Locate the cell with the specified text and output its (x, y) center coordinate. 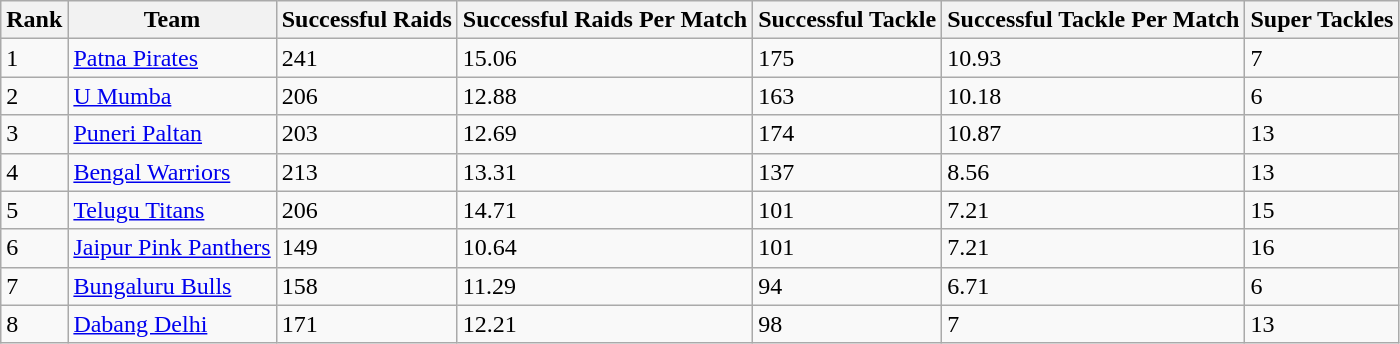
11.29 (604, 286)
137 (848, 172)
Puneri Paltan (172, 134)
8.56 (1094, 172)
213 (366, 172)
14.71 (604, 210)
Rank (34, 20)
10.64 (604, 248)
Successful Raids Per Match (604, 20)
171 (366, 324)
149 (366, 248)
15.06 (604, 58)
Bengal Warriors (172, 172)
13.31 (604, 172)
158 (366, 286)
Jaipur Pink Panthers (172, 248)
98 (848, 324)
16 (1322, 248)
Successful Tackle (848, 20)
3 (34, 134)
10.93 (1094, 58)
94 (848, 286)
Dabang Delhi (172, 324)
241 (366, 58)
1 (34, 58)
163 (848, 96)
5 (34, 210)
10.18 (1094, 96)
12.69 (604, 134)
15 (1322, 210)
6.71 (1094, 286)
U Mumba (172, 96)
12.21 (604, 324)
174 (848, 134)
4 (34, 172)
Team (172, 20)
Bungaluru Bulls (172, 286)
175 (848, 58)
10.87 (1094, 134)
Successful Tackle Per Match (1094, 20)
2 (34, 96)
8 (34, 324)
203 (366, 134)
Patna Pirates (172, 58)
Telugu Titans (172, 210)
Super Tackles (1322, 20)
Successful Raids (366, 20)
12.88 (604, 96)
